Pinpoint the cell where the given text exists, returning its [X, Y] midpoint coordinate. 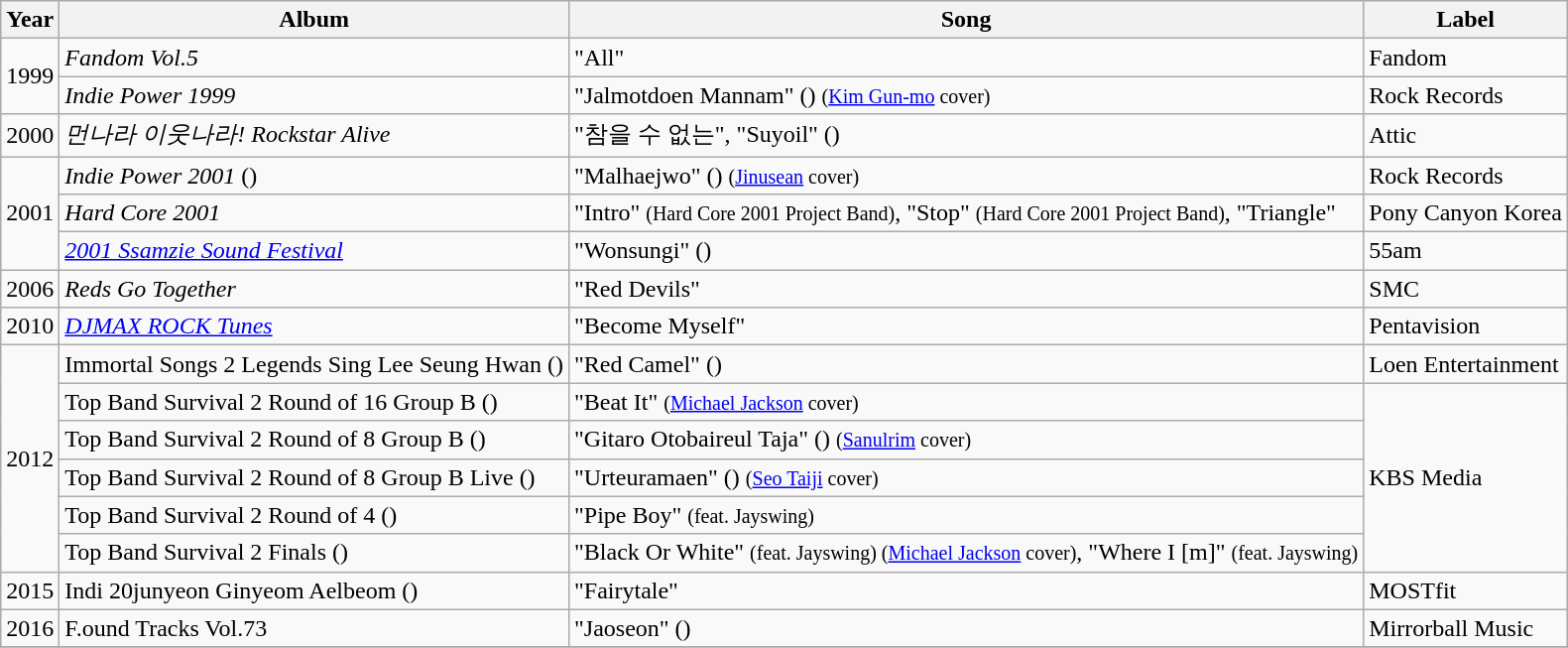
"All" [966, 58]
"Fairytale" [966, 590]
Indie Power 2001 () [314, 176]
Song [966, 20]
"Beat It" (Michael Jackson cover) [966, 402]
F.ound Tracks Vol.73 [314, 628]
Hard Core 2001 [314, 213]
Indi 20junyeon Ginyeom Aelbeom () [314, 590]
Pony Canyon Korea [1466, 213]
DJMAX ROCK Tunes [314, 326]
먼나라 이웃나라! Rockstar Alive [314, 135]
Top Band Survival 2 Round of 8 Group B () [314, 440]
2016 [30, 628]
Top Band Survival 2 Round of 16 Group B () [314, 402]
"Wonsungi" () [966, 251]
"Become Myself" [966, 326]
Album [314, 20]
"Gitaro Otobaireul Taja" () (Sanulrim cover) [966, 440]
2015 [30, 590]
Reds Go Together [314, 289]
Label [1466, 20]
2000 [30, 135]
"Urteuramaen" () (Seo Taiji cover) [966, 477]
2001 Ssamzie Sound Festival [314, 251]
2012 [30, 458]
KBS Media [1466, 477]
"Red Devils" [966, 289]
"참을 수 없는", "Suyoil" () [966, 135]
2001 [30, 213]
Pentavision [1466, 326]
SMC [1466, 289]
Fandom [1466, 58]
Immortal Songs 2 Legends Sing Lee Seung Hwan () [314, 364]
"Red Camel" () [966, 364]
Year [30, 20]
Loen Entertainment [1466, 364]
Attic [1466, 135]
Indie Power 1999 [314, 95]
"Jalmotdoen Mannam" () (Kim Gun-mo cover) [966, 95]
55am [1466, 251]
Mirrorball Music [1466, 628]
"Black Or White" (feat. Jayswing) (Michael Jackson cover), "Where I [m]" (feat. Jayswing) [966, 553]
2006 [30, 289]
"Pipe Boy" (feat. Jayswing) [966, 515]
2010 [30, 326]
"Malhaejwo" () (Jinusean cover) [966, 176]
Fandom Vol.5 [314, 58]
"Jaoseon" () [966, 628]
Top Band Survival 2 Finals () [314, 553]
MOSTfit [1466, 590]
Top Band Survival 2 Round of 4 () [314, 515]
1999 [30, 76]
Top Band Survival 2 Round of 8 Group B Live () [314, 477]
"Intro" (Hard Core 2001 Project Band), "Stop" (Hard Core 2001 Project Band), "Triangle" [966, 213]
